Search for the cell housing the specified text and yield its (X, Y) center coordinate. 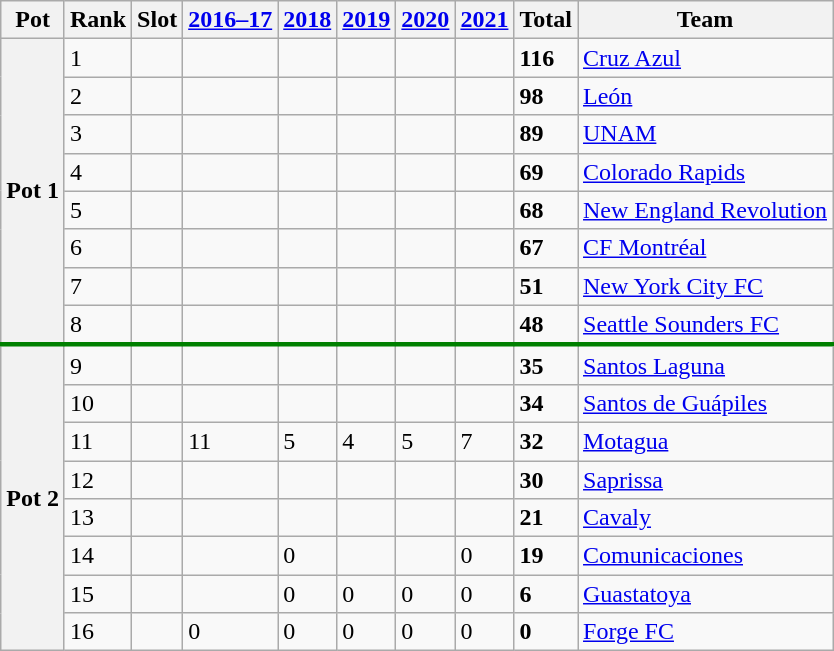
CF Montréal (706, 248)
León (706, 96)
Forge FC (706, 632)
10 (98, 403)
Seattle Sounders FC (706, 325)
67 (546, 248)
68 (546, 210)
69 (546, 172)
2019 (366, 20)
16 (98, 632)
116 (546, 58)
3 (98, 134)
30 (546, 479)
98 (546, 96)
Total (546, 20)
2020 (426, 20)
Santos de Guápiles (706, 403)
2016–17 (230, 20)
12 (98, 479)
19 (546, 556)
14 (98, 556)
2 (98, 96)
Rank (98, 20)
Cruz Azul (706, 58)
UNAM (706, 134)
51 (546, 286)
Pot (33, 20)
Motagua (706, 441)
2021 (484, 20)
9 (98, 365)
New England Revolution (706, 210)
Pot 1 (33, 192)
34 (546, 403)
Guastatoya (706, 594)
35 (546, 365)
13 (98, 518)
Pot 2 (33, 498)
48 (546, 325)
15 (98, 594)
Santos Laguna (706, 365)
Slot (158, 20)
8 (98, 325)
Comunicaciones (706, 556)
21 (546, 518)
Colorado Rapids (706, 172)
Saprissa (706, 479)
89 (546, 134)
New York City FC (706, 286)
Team (706, 20)
32 (546, 441)
1 (98, 58)
Cavaly (706, 518)
2018 (308, 20)
